Pinpoint the cell where the given text exists, returning its [X, Y] midpoint coordinate. 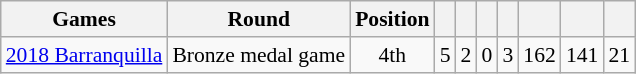
Games [84, 19]
4th [392, 55]
Position [392, 19]
Round [258, 19]
141 [582, 55]
2 [466, 55]
21 [619, 55]
2018 Barranquilla [84, 55]
3 [508, 55]
Bronze medal game [258, 55]
0 [486, 55]
162 [540, 55]
5 [446, 55]
